Extract the (X, Y) coordinate from the center of the cell holding the provided text.  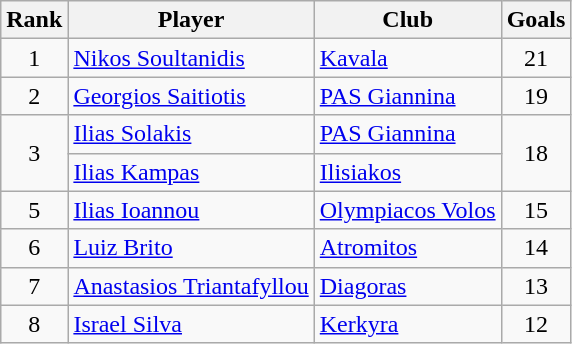
1 (34, 58)
21 (536, 58)
Ilias Ioannou (191, 210)
Kavala (408, 58)
Nikos Soultanidis (191, 58)
6 (34, 248)
Ilisiakos (408, 172)
Anastasios Triantafyllou (191, 286)
Kerkyra (408, 324)
Luiz Brito (191, 248)
12 (536, 324)
Israel Silva (191, 324)
Club (408, 20)
Ilias Kampas (191, 172)
7 (34, 286)
19 (536, 96)
Diagoras (408, 286)
8 (34, 324)
3 (34, 153)
18 (536, 153)
5 (34, 210)
Rank (34, 20)
14 (536, 248)
2 (34, 96)
15 (536, 210)
Olympiacos Volos (408, 210)
Ilias Solakis (191, 134)
13 (536, 286)
Georgios Saitiotis (191, 96)
Atromitos (408, 248)
Player (191, 20)
Goals (536, 20)
